Output the [X, Y] coordinate of the center of the cell containing the given text.  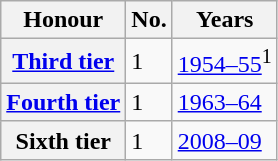
Years [224, 20]
2008–09 [224, 140]
1954–551 [224, 62]
Third tier [64, 62]
Fourth tier [64, 102]
Honour [64, 20]
No. [149, 20]
Sixth tier [64, 140]
1963–64 [224, 102]
